Locate the cell with the specified text and output its [X, Y] center coordinate. 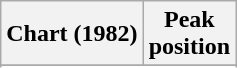
Chart (1982) [72, 34]
Peakposition [189, 34]
